Detect which cell encompasses the target text, then output its (x, y) center coordinate. 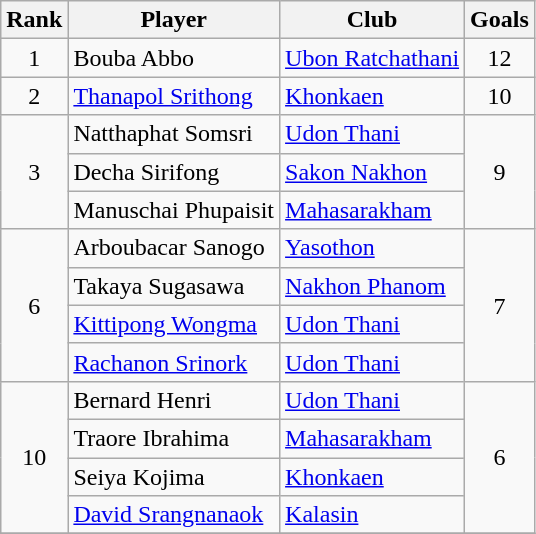
3 (34, 172)
Kittipong Wongma (174, 324)
Seiya Kojima (174, 477)
Kalasin (372, 515)
Traore Ibrahima (174, 438)
Yasothon (372, 248)
Goals (500, 20)
Takaya Sugasawa (174, 286)
David Srangnanaok (174, 515)
Nakhon Phanom (372, 286)
Bernard Henri (174, 400)
2 (34, 96)
Natthaphat Somsri (174, 134)
Manuschai Phupaisit (174, 210)
Thanapol Srithong (174, 96)
Player (174, 20)
Arboubacar Sanogo (174, 248)
1 (34, 58)
Ubon Ratchathani (372, 58)
12 (500, 58)
9 (500, 172)
Sakon Nakhon (372, 172)
7 (500, 305)
Club (372, 20)
Rachanon Srinork (174, 362)
Bouba Abbo (174, 58)
Decha Sirifong (174, 172)
Rank (34, 20)
